Return [x, y] of the center of cell containing provided text 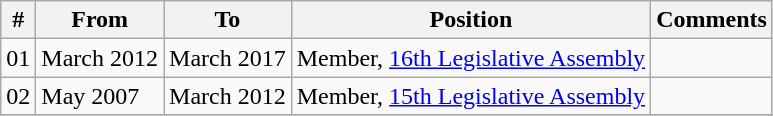
# [18, 20]
Position [470, 20]
02 [18, 96]
01 [18, 58]
To [228, 20]
From [100, 20]
May 2007 [100, 96]
Member, 15th Legislative Assembly [470, 96]
March 2017 [228, 58]
Comments [712, 20]
Member, 16th Legislative Assembly [470, 58]
